Extract the (X, Y) coordinate from the center of the cell holding the provided text.  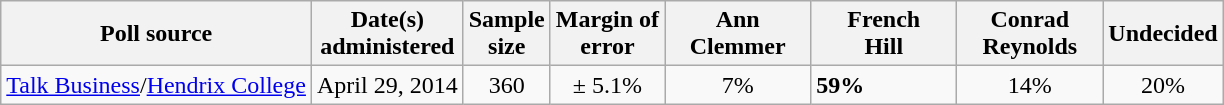
Margin oferror (607, 34)
360 (506, 85)
14% (1030, 85)
59% (884, 85)
ConradReynolds (1030, 34)
Poll source (156, 34)
20% (1163, 85)
± 5.1% (607, 85)
April 29, 2014 (387, 85)
Date(s)administered (387, 34)
Talk Business/Hendrix College (156, 85)
Undecided (1163, 34)
FrenchHill (884, 34)
AnnClemmer (738, 34)
Samplesize (506, 34)
7% (738, 85)
